Output the [X, Y] coordinate of the center of the cell containing the given text.  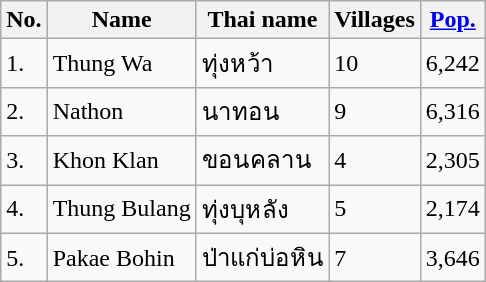
Villages [375, 20]
4 [375, 160]
ทุ่งบุหลัง [262, 208]
10 [375, 64]
3. [24, 160]
No. [24, 20]
Thai name [262, 20]
ทุ่งหว้า [262, 64]
2. [24, 112]
Pakae Bohin [122, 258]
ขอนคลาน [262, 160]
6,316 [452, 112]
Pop. [452, 20]
5 [375, 208]
Nathon [122, 112]
Thung Wa [122, 64]
นาทอน [262, 112]
9 [375, 112]
Khon Klan [122, 160]
3,646 [452, 258]
ป่าแก่บ่อหิน [262, 258]
2,174 [452, 208]
1. [24, 64]
4. [24, 208]
7 [375, 258]
2,305 [452, 160]
Name [122, 20]
Thung Bulang [122, 208]
6,242 [452, 64]
5. [24, 258]
